Return the (x, y) coordinate for the center point of the cell that contains the specified text.  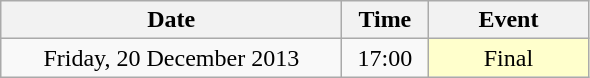
Event (508, 20)
Date (172, 20)
Final (508, 58)
Time (385, 20)
Friday, 20 December 2013 (172, 58)
17:00 (385, 58)
